Find where the given text appears and provide that cell's center as (X, Y) coordinate. 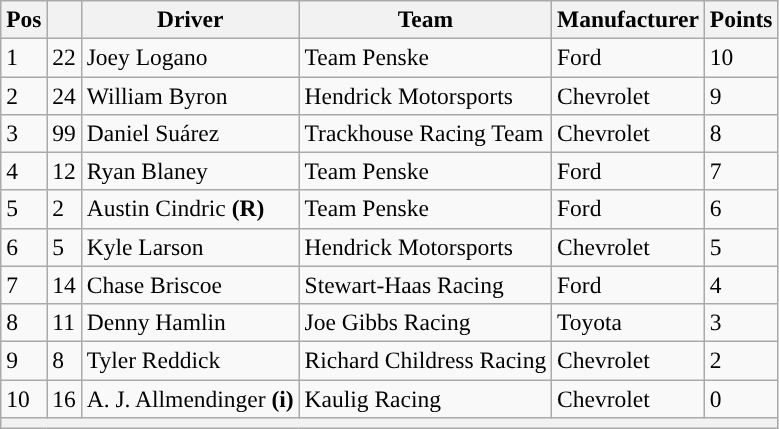
Stewart-Haas Racing (425, 285)
Denny Hamlin (190, 322)
Toyota (628, 322)
Chase Briscoe (190, 285)
22 (64, 57)
1 (24, 57)
Manufacturer (628, 19)
Richard Childress Racing (425, 360)
99 (64, 133)
William Byron (190, 95)
Austin Cindric (R) (190, 209)
16 (64, 398)
0 (741, 398)
24 (64, 95)
Joe Gibbs Racing (425, 322)
Daniel Suárez (190, 133)
A. J. Allmendinger (i) (190, 398)
Kyle Larson (190, 247)
Tyler Reddick (190, 360)
Pos (24, 19)
Points (741, 19)
Joey Logano (190, 57)
Trackhouse Racing Team (425, 133)
Kaulig Racing (425, 398)
14 (64, 285)
Driver (190, 19)
Ryan Blaney (190, 171)
12 (64, 171)
Team (425, 19)
11 (64, 322)
